Return the (X, Y) coordinate for the center point of the cell that contains the specified text.  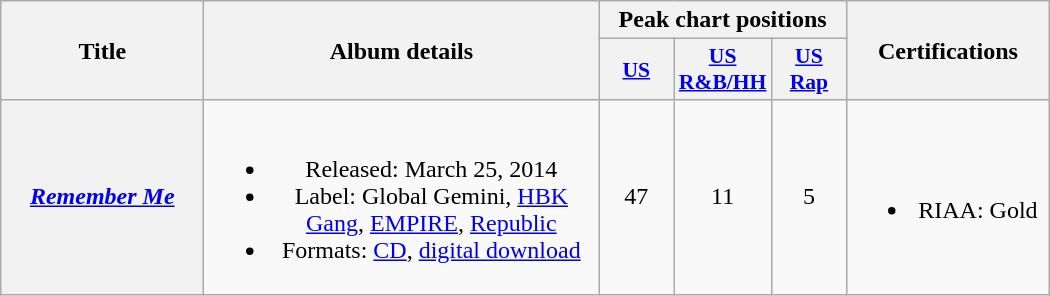
Title (102, 50)
US (636, 70)
USRap (808, 70)
5 (808, 197)
USR&B/HH (723, 70)
Remember Me (102, 197)
11 (723, 197)
47 (636, 197)
RIAA: Gold (948, 197)
Certifications (948, 50)
Released: March 25, 2014Label: Global Gemini, HBK Gang, EMPIRE, RepublicFormats: CD, digital download (402, 197)
Peak chart positions (723, 20)
Album details (402, 50)
